From the cell containing the given text, extract its center point as [X, Y] coordinate. 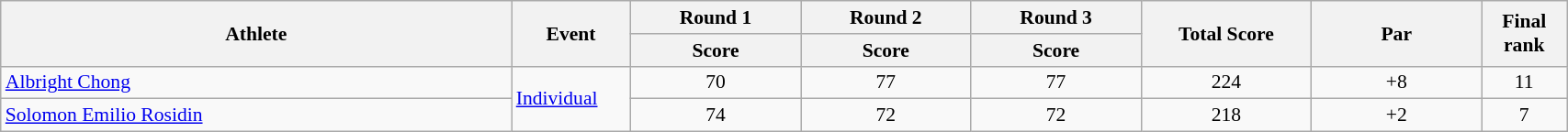
Total Score [1225, 33]
218 [1225, 115]
224 [1225, 82]
Par [1396, 33]
Round 3 [1056, 17]
+2 [1396, 115]
Athlete [256, 33]
Albright Chong [256, 82]
70 [715, 82]
Final rank [1525, 33]
Individual [571, 99]
Round 1 [715, 17]
+8 [1396, 82]
Solomon Emilio Rosidin [256, 115]
Round 2 [886, 17]
74 [715, 115]
Event [571, 33]
11 [1525, 82]
7 [1525, 115]
